Determine the (X, Y) coordinate at the center of the cell enclosing the given text.  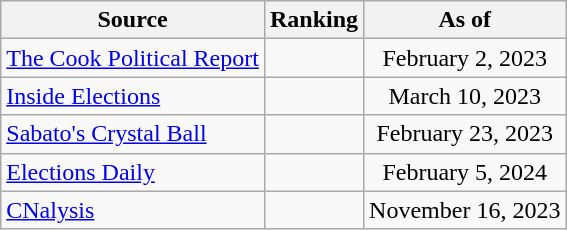
February 5, 2024 (465, 172)
Sabato's Crystal Ball (133, 134)
Source (133, 20)
November 16, 2023 (465, 210)
The Cook Political Report (133, 58)
March 10, 2023 (465, 96)
February 2, 2023 (465, 58)
Elections Daily (133, 172)
February 23, 2023 (465, 134)
Inside Elections (133, 96)
As of (465, 20)
CNalysis (133, 210)
Ranking (314, 20)
